Capture the cell that displays the provided text and extract its (X, Y) central coordinate. 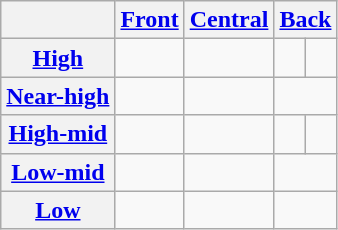
Back (306, 20)
Low-mid (58, 172)
Front (150, 20)
Near-high (58, 96)
High-mid (58, 134)
High (58, 58)
Low (58, 210)
Central (229, 20)
